Search for the cell housing the specified text and yield its [X, Y] center coordinate. 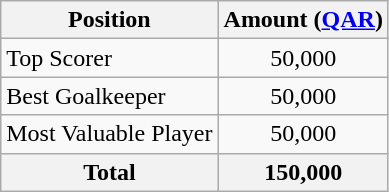
150,000 [303, 172]
Total [110, 172]
Most Valuable Player [110, 134]
Position [110, 20]
Top Scorer [110, 58]
Amount (QAR) [303, 20]
Best Goalkeeper [110, 96]
